Output the (X, Y) coordinate of the center of the cell containing the given text.  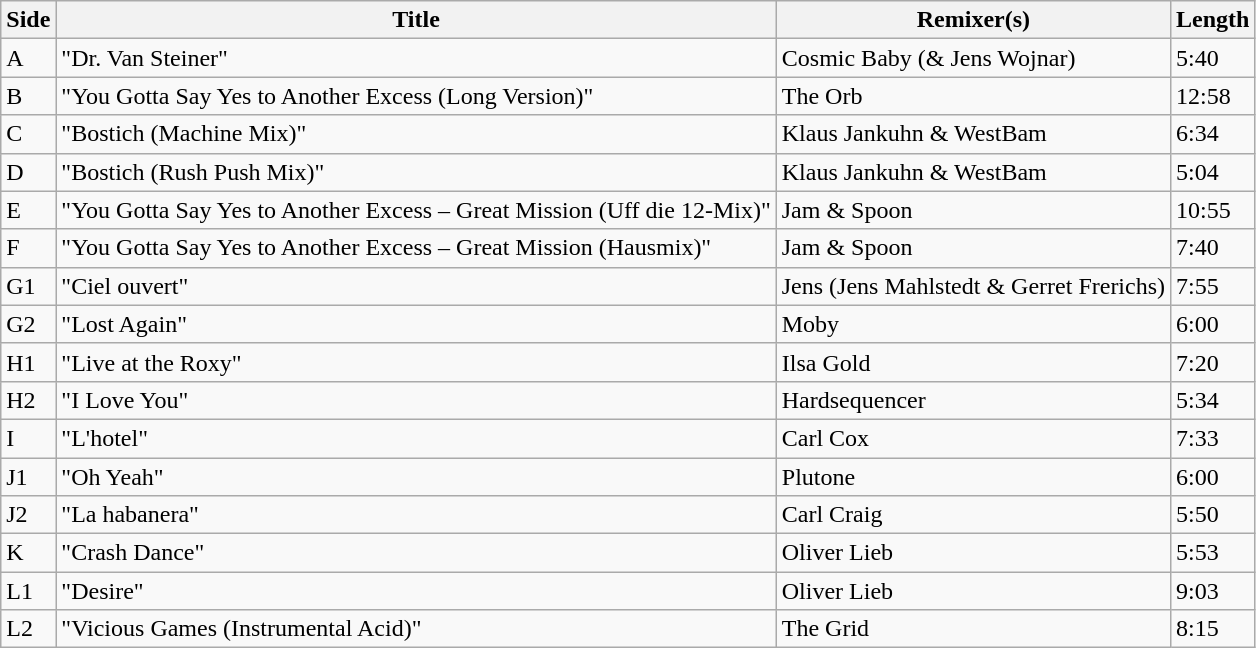
9:03 (1213, 591)
"Dr. Van Steiner" (416, 58)
"Lost Again" (416, 324)
7:20 (1213, 362)
7:33 (1213, 438)
7:55 (1213, 286)
D (28, 172)
H1 (28, 362)
"Desire" (416, 591)
5:53 (1213, 553)
"La habanera" (416, 515)
10:55 (1213, 210)
5:34 (1213, 400)
"Bostich (Rush Push Mix)" (416, 172)
5:50 (1213, 515)
A (28, 58)
Length (1213, 20)
"Crash Dance" (416, 553)
Ilsa Gold (973, 362)
Moby (973, 324)
"I Love You" (416, 400)
Title (416, 20)
"L'hotel" (416, 438)
F (28, 248)
"Live at the Roxy" (416, 362)
G2 (28, 324)
I (28, 438)
E (28, 210)
C (28, 134)
J2 (28, 515)
Side (28, 20)
J1 (28, 477)
5:04 (1213, 172)
"Bostich (Machine Mix)" (416, 134)
B (28, 96)
The Grid (973, 629)
8:15 (1213, 629)
H2 (28, 400)
12:58 (1213, 96)
Cosmic Baby (& Jens Wojnar) (973, 58)
Carl Craig (973, 515)
K (28, 553)
L2 (28, 629)
G1 (28, 286)
Plutone (973, 477)
"Vicious Games (Instrumental Acid)" (416, 629)
"Oh Yeah" (416, 477)
6:34 (1213, 134)
"Ciel ouvert" (416, 286)
Hardsequencer (973, 400)
"You Gotta Say Yes to Another Excess (Long Version)" (416, 96)
Carl Cox (973, 438)
The Orb (973, 96)
Remixer(s) (973, 20)
Jens (Jens Mahlstedt & Gerret Frerichs) (973, 286)
5:40 (1213, 58)
"You Gotta Say Yes to Another Excess – Great Mission (Uff die 12-Mix)" (416, 210)
"You Gotta Say Yes to Another Excess – Great Mission (Hausmix)" (416, 248)
L1 (28, 591)
7:40 (1213, 248)
